Extract the [X, Y] coordinate from the center of the cell holding the provided text.  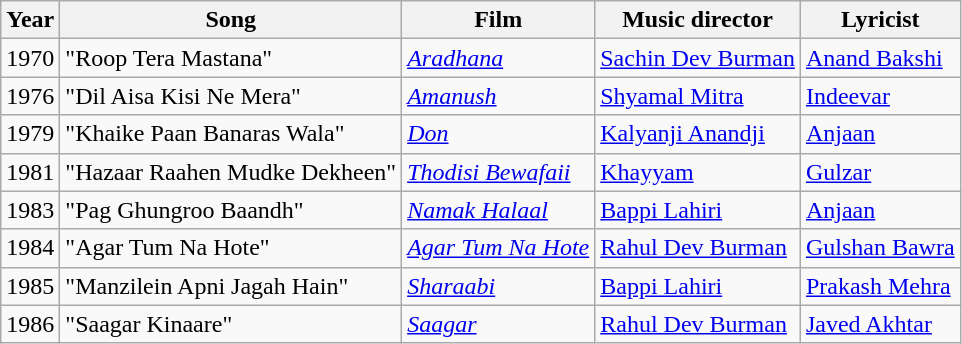
Anand Bakshi [880, 58]
1970 [30, 58]
Saagar [498, 324]
1984 [30, 248]
Prakash Mehra [880, 286]
1976 [30, 96]
Film [498, 20]
Don [498, 134]
Lyricist [880, 20]
Shyamal Mitra [698, 96]
"Roop Tera Mastana" [231, 58]
Khayyam [698, 172]
Music director [698, 20]
Kalyanji Anandji [698, 134]
"Agar Tum Na Hote" [231, 248]
"Dil Aisa Kisi Ne Mera" [231, 96]
Gulzar [880, 172]
1985 [30, 286]
Namak Halaal [498, 210]
1981 [30, 172]
1983 [30, 210]
Gulshan Bawra [880, 248]
"Manzilein Apni Jagah Hain" [231, 286]
Song [231, 20]
Javed Akhtar [880, 324]
Sachin Dev Burman [698, 58]
Thodisi Bewafaii [498, 172]
Aradhana [498, 58]
Indeevar [880, 96]
Amanush [498, 96]
Agar Tum Na Hote [498, 248]
"Hazaar Raahen Mudke Dekheen" [231, 172]
"Khaike Paan Banaras Wala" [231, 134]
Sharaabi [498, 286]
"Saagar Kinaare" [231, 324]
"Pag Ghungroo Baandh" [231, 210]
1986 [30, 324]
1979 [30, 134]
Year [30, 20]
